Return the [x, y] coordinate for the center point of the cell that contains the specified text.  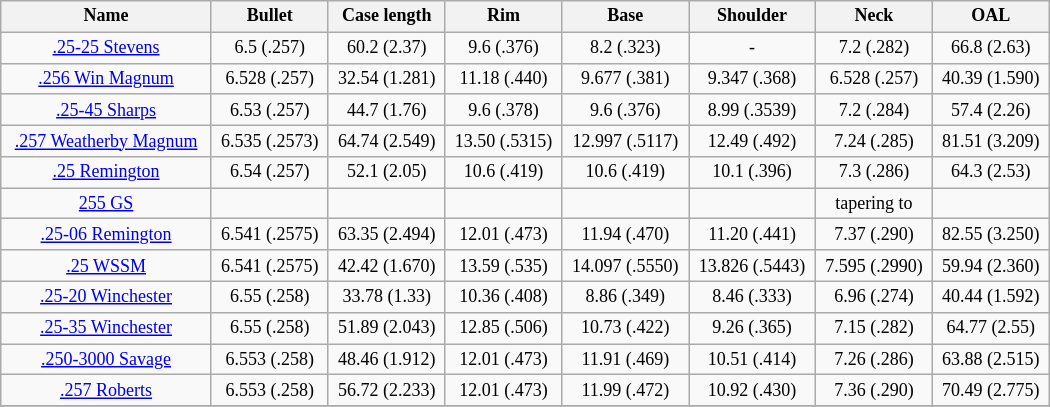
8.99 (.3539) [752, 110]
6.96 (.274) [874, 296]
Neck [874, 16]
.25-06 Remington [106, 234]
6.5 (.257) [270, 48]
11.99 (.472) [626, 390]
63.88 (2.515) [990, 360]
Bullet [270, 16]
7.3 (.286) [874, 172]
.256 Win Magnum [106, 78]
7.15 (.282) [874, 328]
64.3 (2.53) [990, 172]
7.2 (.284) [874, 110]
Rim [504, 16]
64.77 (2.55) [990, 328]
Case length [386, 16]
82.55 (3.250) [990, 234]
42.42 (1.670) [386, 266]
10.92 (.430) [752, 390]
.257 Roberts [106, 390]
6.53 (.257) [270, 110]
6.54 (.257) [270, 172]
255 GS [106, 204]
.250-3000 Savage [106, 360]
8.46 (.333) [752, 296]
.25-20 Winchester [106, 296]
.257 Weatherby Magnum [106, 140]
66.8 (2.63) [990, 48]
Base [626, 16]
tapering to [874, 204]
7.26 (.286) [874, 360]
33.78 (1.33) [386, 296]
OAL [990, 16]
11.18 (.440) [504, 78]
57.4 (2.26) [990, 110]
10.36 (.408) [504, 296]
10.73 (.422) [626, 328]
7.37 (.290) [874, 234]
13.59 (.535) [504, 266]
40.39 (1.590) [990, 78]
6.535 (.2573) [270, 140]
48.46 (1.912) [386, 360]
63.35 (2.494) [386, 234]
.25 Remington [106, 172]
Name [106, 16]
7.36 (.290) [874, 390]
12.85 (.506) [504, 328]
7.2 (.282) [874, 48]
44.7 (1.76) [386, 110]
9.6 (.378) [504, 110]
81.51 (3.209) [990, 140]
60.2 (2.37) [386, 48]
12.997 (.5117) [626, 140]
13.826 (.5443) [752, 266]
9.347 (.368) [752, 78]
32.54 (1.281) [386, 78]
64.74 (2.549) [386, 140]
11.20 (.441) [752, 234]
10.51 (.414) [752, 360]
.25-45 Sharps [106, 110]
13.50 (.5315) [504, 140]
11.94 (.470) [626, 234]
51.89 (2.043) [386, 328]
56.72 (2.233) [386, 390]
.25 WSSM [106, 266]
40.44 (1.592) [990, 296]
Shoulder [752, 16]
.25-35 Winchester [106, 328]
70.49 (2.775) [990, 390]
11.91 (.469) [626, 360]
9.26 (.365) [752, 328]
8.2 (.323) [626, 48]
8.86 (.349) [626, 296]
12.49 (.492) [752, 140]
9.677 (.381) [626, 78]
- [752, 48]
7.24 (.285) [874, 140]
59.94 (2.360) [990, 266]
52.1 (2.05) [386, 172]
14.097 (.5550) [626, 266]
.25-25 Stevens [106, 48]
10.1 (.396) [752, 172]
7.595 (.2990) [874, 266]
